From the cell containing the given text, extract its center point as (x, y) coordinate. 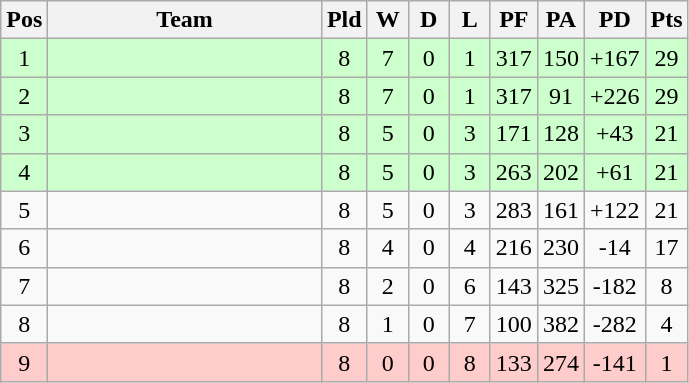
150 (560, 58)
100 (514, 324)
-182 (614, 286)
Pld (344, 20)
+167 (614, 58)
283 (514, 210)
+43 (614, 134)
133 (514, 362)
D (428, 20)
-282 (614, 324)
274 (560, 362)
91 (560, 96)
-14 (614, 248)
128 (560, 134)
17 (666, 248)
+226 (614, 96)
161 (560, 210)
-141 (614, 362)
9 (24, 362)
382 (560, 324)
Pos (24, 20)
202 (560, 172)
+61 (614, 172)
Team (185, 20)
143 (514, 286)
W (388, 20)
PD (614, 20)
171 (514, 134)
Pts (666, 20)
230 (560, 248)
+122 (614, 210)
PF (514, 20)
216 (514, 248)
L (470, 20)
325 (560, 286)
PA (560, 20)
263 (514, 172)
